Pinpoint the cell where the given text exists, returning its (x, y) midpoint coordinate. 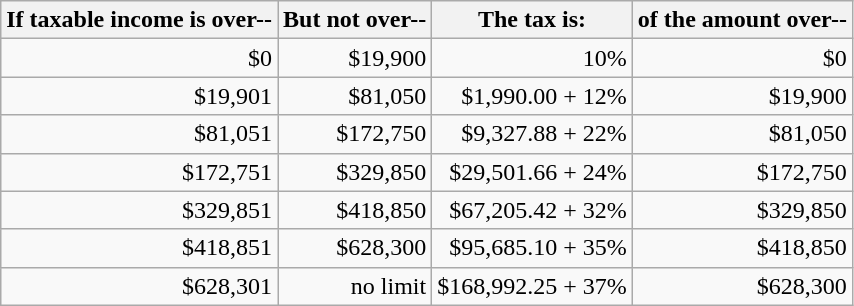
$628,301 (140, 286)
$95,685.10 + 35% (532, 248)
$9,327.88 + 22% (532, 134)
$172,751 (140, 172)
$418,851 (140, 248)
10% (532, 58)
no limit (355, 286)
$329,851 (140, 210)
$67,205.42 + 32% (532, 210)
$1,990.00 + 12% (532, 96)
$19,901 (140, 96)
$168,992.25 + 37% (532, 286)
of the amount over-- (742, 20)
$81,051 (140, 134)
But not over-- (355, 20)
$29,501.66 + 24% (532, 172)
The tax is: (532, 20)
If taxable income is over-- (140, 20)
